Return the [X, Y] coordinate for the center point of the cell that contains the specified text.  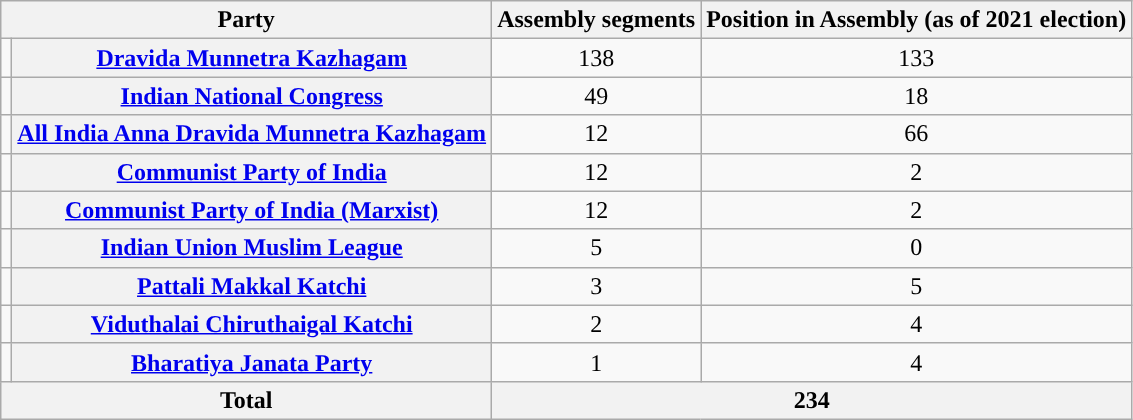
18 [916, 96]
Communist Party of India (Marxist) [252, 210]
0 [916, 248]
Dravida Munnetra Kazhagam [252, 58]
234 [812, 400]
Pattali Makkal Katchi [252, 286]
133 [916, 58]
3 [596, 286]
Indian Union Muslim League [252, 248]
138 [596, 58]
Position in Assembly (as of 2021 election) [916, 20]
Bharatiya Janata Party [252, 362]
Total [246, 400]
Party [246, 20]
1 [596, 362]
All India Anna Dravida Munnetra Kazhagam [252, 134]
Viduthalai Chiruthaigal Katchi [252, 324]
Indian National Congress [252, 96]
Communist Party of India [252, 172]
49 [596, 96]
66 [916, 134]
Assembly segments [596, 20]
